Pinpoint the cell where the given text exists, returning its [x, y] midpoint coordinate. 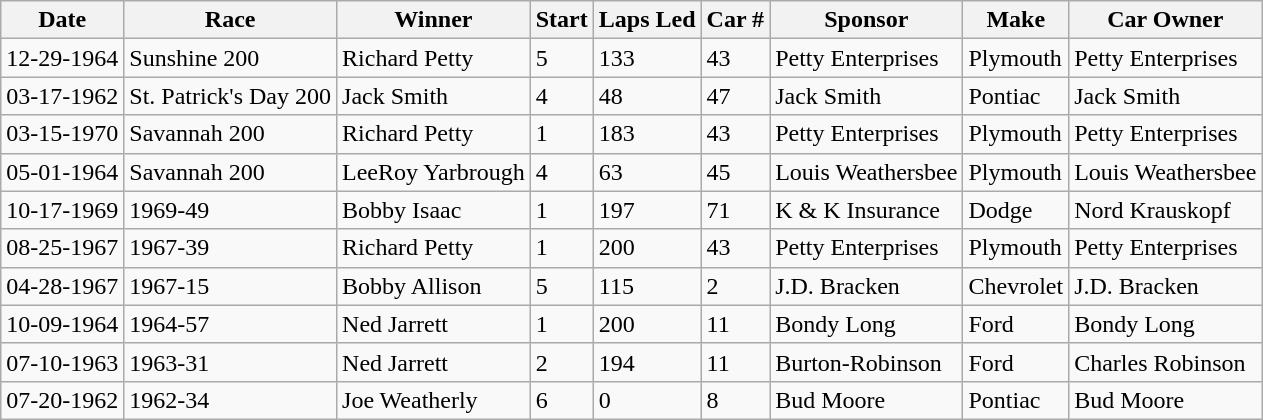
Start [562, 20]
Bobby Allison [434, 286]
Chevrolet [1016, 286]
47 [736, 96]
1962-34 [230, 400]
0 [647, 400]
07-20-1962 [62, 400]
133 [647, 58]
Joe Weatherly [434, 400]
Sponsor [866, 20]
8 [736, 400]
08-25-1967 [62, 248]
10-09-1964 [62, 324]
1967-39 [230, 248]
1964-57 [230, 324]
07-10-1963 [62, 362]
Race [230, 20]
1967-15 [230, 286]
12-29-1964 [62, 58]
Charles Robinson [1166, 362]
183 [647, 134]
Sunshine 200 [230, 58]
Car # [736, 20]
03-15-1970 [62, 134]
48 [647, 96]
Nord Krauskopf [1166, 210]
Burton-Robinson [866, 362]
K & K Insurance [866, 210]
1969-49 [230, 210]
Bobby Isaac [434, 210]
St. Patrick's Day 200 [230, 96]
04-28-1967 [62, 286]
1963-31 [230, 362]
194 [647, 362]
03-17-1962 [62, 96]
63 [647, 172]
45 [736, 172]
197 [647, 210]
10-17-1969 [62, 210]
Laps Led [647, 20]
Car Owner [1166, 20]
05-01-1964 [62, 172]
115 [647, 286]
6 [562, 400]
Make [1016, 20]
Dodge [1016, 210]
Date [62, 20]
Winner [434, 20]
71 [736, 210]
LeeRoy Yarbrough [434, 172]
